Return [X, Y] of the center of cell containing provided text 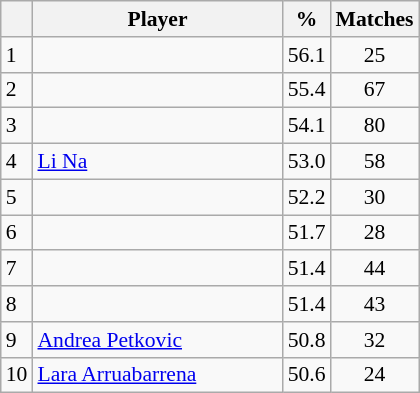
8 [17, 304]
53.0 [307, 162]
55.4 [307, 90]
50.6 [307, 375]
Li Na [157, 162]
58 [374, 162]
3 [17, 126]
Player [157, 19]
7 [17, 269]
9 [17, 340]
5 [17, 197]
51.7 [307, 233]
28 [374, 233]
2 [17, 90]
50.8 [307, 340]
43 [374, 304]
44 [374, 269]
10 [17, 375]
56.1 [307, 55]
Andrea Petkovic [157, 340]
25 [374, 55]
4 [17, 162]
1 [17, 55]
24 [374, 375]
30 [374, 197]
54.1 [307, 126]
67 [374, 90]
52.2 [307, 197]
6 [17, 233]
% [307, 19]
80 [374, 126]
32 [374, 340]
Lara Arruabarrena [157, 375]
Matches [374, 19]
